Output the [x, y] coordinate of the center of the cell containing the given text.  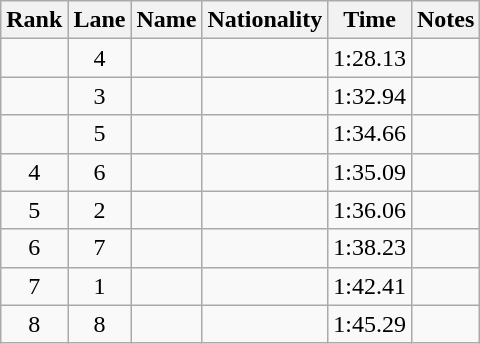
1 [100, 286]
Nationality [265, 20]
1:34.66 [370, 134]
Time [370, 20]
1:42.41 [370, 286]
Rank [34, 20]
1:35.09 [370, 172]
1:45.29 [370, 324]
1:38.23 [370, 248]
Name [166, 20]
3 [100, 96]
2 [100, 210]
Notes [445, 20]
1:28.13 [370, 58]
Lane [100, 20]
1:32.94 [370, 96]
1:36.06 [370, 210]
